Pinpoint the cell where the given text exists, returning its (x, y) midpoint coordinate. 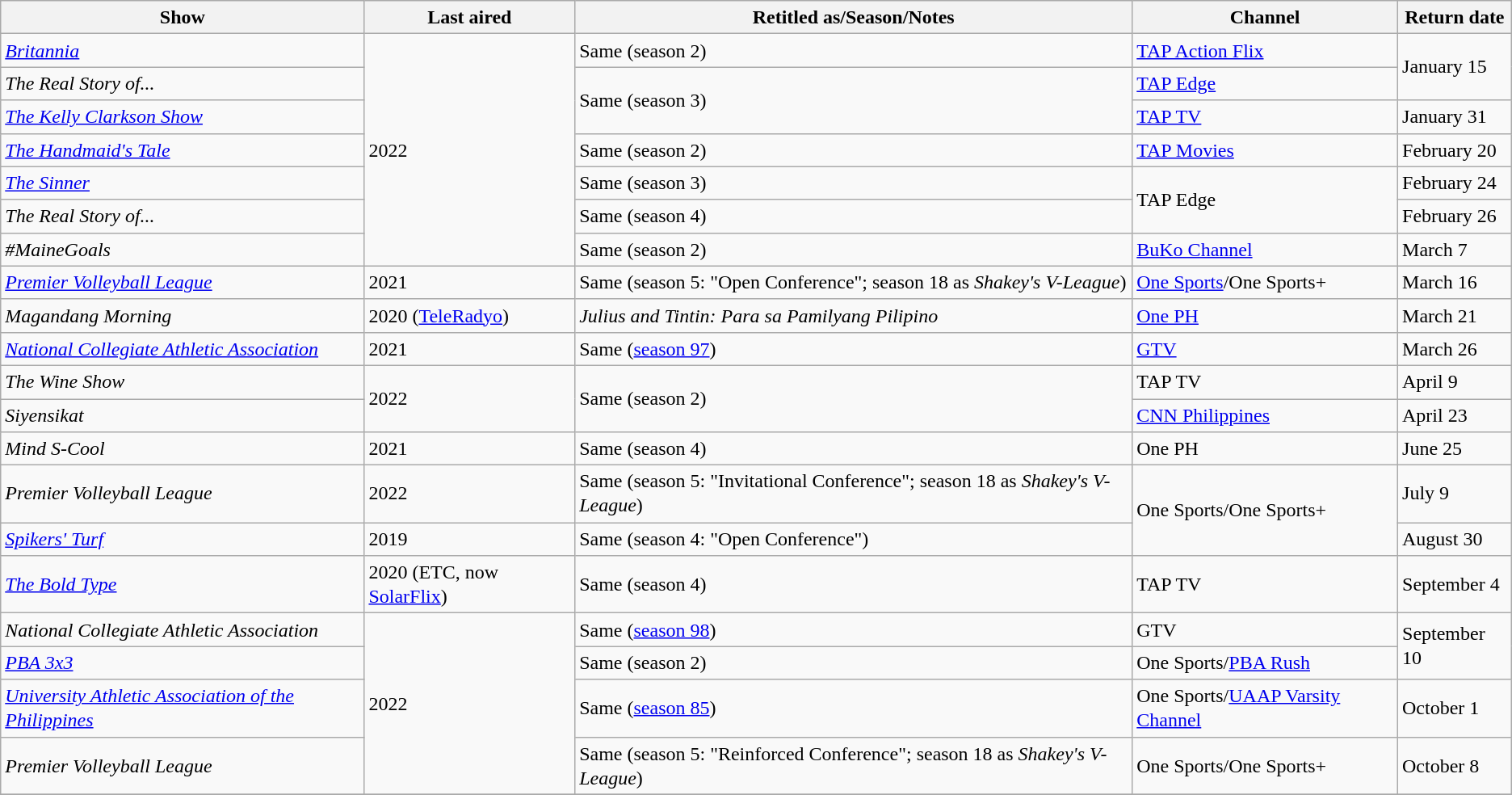
Same (season 97) (854, 349)
One Sports/PBA Rush (1265, 662)
Retitled as/Season/Notes (854, 18)
Same (season 5: "Reinforced Conference"; season 18 as Shakey's V-League) (854, 766)
CNN Philippines (1265, 415)
October 1 (1455, 708)
Siyensikat (183, 415)
The Kelly Clarkson Show (183, 116)
BuKo Channel (1265, 249)
The Handmaid's Tale (183, 150)
2020 (ETC, now SolarFlix) (470, 585)
September 4 (1455, 585)
September 10 (1455, 646)
February 26 (1455, 217)
2019 (470, 540)
TAP Action Flix (1265, 50)
PBA 3x3 (183, 662)
January 31 (1455, 116)
June 25 (1455, 449)
2020 (TeleRadyo) (470, 315)
Same (season 98) (854, 630)
January 15 (1455, 67)
The Sinner (183, 183)
October 8 (1455, 766)
March 26 (1455, 349)
The Wine Show (183, 381)
One Sports/UAAP Varsity Channel (1265, 708)
Same (season 5: "Open Conference"; season 18 as Shakey's V-League) (854, 283)
Last aired (470, 18)
Return date (1455, 18)
February 20 (1455, 150)
March 21 (1455, 315)
March 7 (1455, 249)
Julius and Tintin: Para sa Pamilyang Pilipino (854, 315)
April 23 (1455, 415)
Magandang Morning (183, 315)
February 24 (1455, 183)
TAP Movies (1265, 150)
Same (season 85) (854, 708)
#MaineGoals (183, 249)
Channel (1265, 18)
April 9 (1455, 381)
July 9 (1455, 494)
August 30 (1455, 540)
Same (season 4: "Open Conference") (854, 540)
Spikers' Turf (183, 540)
The Bold Type (183, 585)
Same (season 5: "Invitational Conference"; season 18 as Shakey's V-League) (854, 494)
Mind S-Cool (183, 449)
Show (183, 18)
Britannia (183, 50)
University Athletic Association of the Philippines (183, 708)
March 16 (1455, 283)
